Detect which cell encompasses the target text, then output its (X, Y) center coordinate. 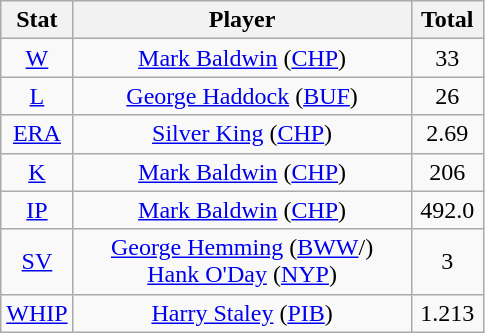
W (37, 58)
1.213 (447, 313)
Stat (37, 20)
SV (37, 262)
Player (242, 20)
33 (447, 58)
Total (447, 20)
Harry Staley (PIB) (242, 313)
L (37, 96)
K (37, 172)
ERA (37, 134)
26 (447, 96)
Silver King (CHP) (242, 134)
George Hemming (BWW/)Hank O'Day (NYP) (242, 262)
492.0 (447, 210)
2.69 (447, 134)
206 (447, 172)
IP (37, 210)
George Haddock (BUF) (242, 96)
3 (447, 262)
WHIP (37, 313)
